Extract the (X, Y) coordinate from the center of the cell holding the provided text.  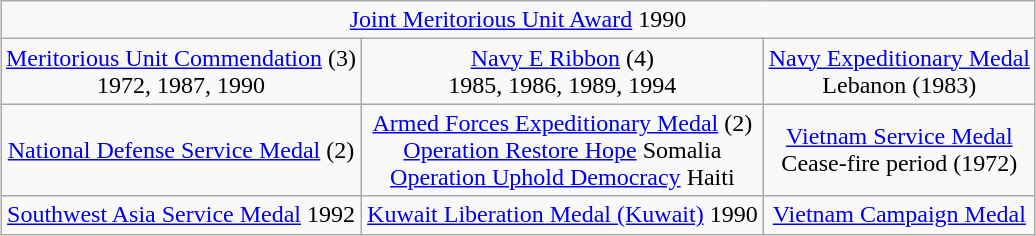
National Defense Service Medal (2) (180, 150)
Vietnam Campaign Medal (899, 215)
Joint Meritorious Unit Award 1990 (518, 20)
Navy Expeditionary MedalLebanon (1983) (899, 72)
Navy E Ribbon (4)1985, 1986, 1989, 1994 (563, 72)
Meritorious Unit Commendation (3)1972, 1987, 1990 (180, 72)
Southwest Asia Service Medal 1992 (180, 215)
Vietnam Service MedalCease-fire period (1972) (899, 150)
Armed Forces Expeditionary Medal (2)Operation Restore Hope SomaliaOperation Uphold Democracy Haiti (563, 150)
Kuwait Liberation Medal (Kuwait) 1990 (563, 215)
